From the cell containing the given text, extract its center point as [X, Y] coordinate. 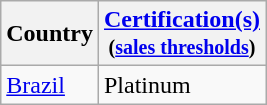
Brazil [50, 85]
Certification(s)(sales thresholds) [182, 34]
Platinum [182, 85]
Country [50, 34]
